Determine the [x, y] coordinate at the center of the cell enclosing the given text.  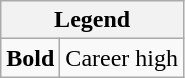
Legend [92, 20]
Bold [30, 58]
Career high [122, 58]
